Search for the cell housing the specified text and yield its (x, y) center coordinate. 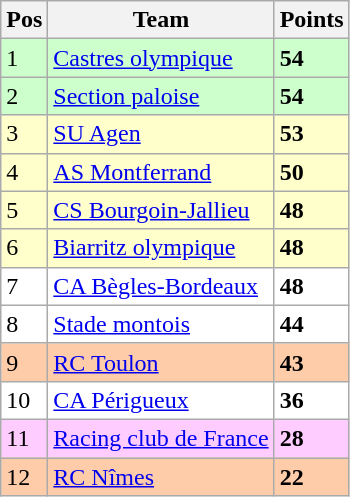
28 (312, 438)
43 (312, 362)
CA Bègles-Bordeaux (161, 286)
36 (312, 400)
AS Montferrand (161, 172)
1 (24, 58)
50 (312, 172)
8 (24, 324)
2 (24, 96)
CS Bourgoin-Jallieu (161, 210)
Section paloise (161, 96)
Racing club de France (161, 438)
11 (24, 438)
6 (24, 248)
7 (24, 286)
CA Périgueux (161, 400)
9 (24, 362)
Castres olympique (161, 58)
10 (24, 400)
Pos (24, 20)
4 (24, 172)
Team (161, 20)
53 (312, 134)
Biarritz olympique (161, 248)
Stade montois (161, 324)
SU Agen (161, 134)
5 (24, 210)
Points (312, 20)
22 (312, 477)
RC Nîmes (161, 477)
RC Toulon (161, 362)
3 (24, 134)
44 (312, 324)
12 (24, 477)
